Return (X, Y) of the center of cell containing provided text 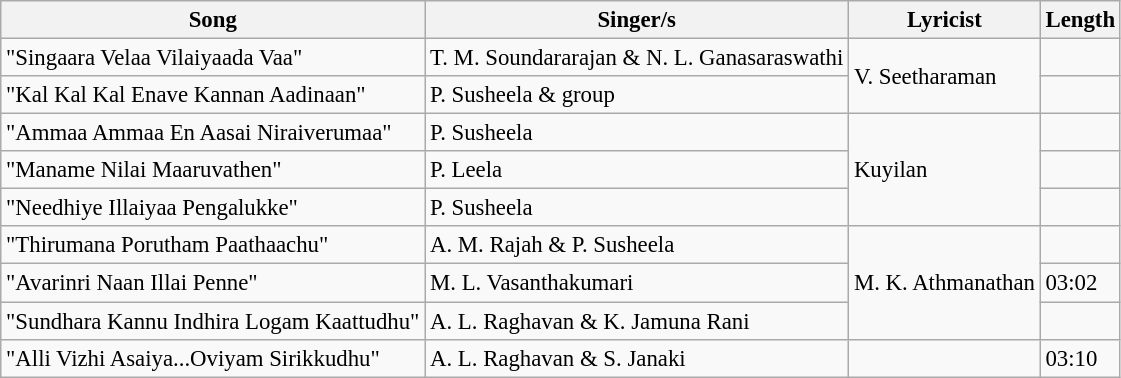
V. Seetharaman (945, 76)
"Kal Kal Kal Enave Kannan Aadinaan" (213, 95)
"Needhiye Illaiyaa Pengalukke" (213, 208)
A. M. Rajah & P. Susheela (637, 245)
"Sundhara Kannu Indhira Logam Kaattudhu" (213, 321)
T. M. Soundararajan & N. L. Ganasaraswathi (637, 58)
03:10 (1080, 358)
"Ammaa Ammaa En Aasai Niraiverumaa" (213, 133)
"Avarinri Naan Illai Penne" (213, 283)
M. K. Athmanathan (945, 282)
"Alli Vizhi Asaiya...Oviyam Sirikkudhu" (213, 358)
Kuyilan (945, 170)
P. Susheela & group (637, 95)
"Thirumana Porutham Paathaachu" (213, 245)
A. L. Raghavan & S. Janaki (637, 358)
Singer/s (637, 20)
M. L. Vasanthakumari (637, 283)
A. L. Raghavan & K. Jamuna Rani (637, 321)
03:02 (1080, 283)
"Maname Nilai Maaruvathen" (213, 170)
"Singaara Velaa Vilaiyaada Vaa" (213, 58)
P. Leela (637, 170)
Lyricist (945, 20)
Song (213, 20)
Length (1080, 20)
